Pinpoint the cell where the given text exists, returning its (x, y) midpoint coordinate. 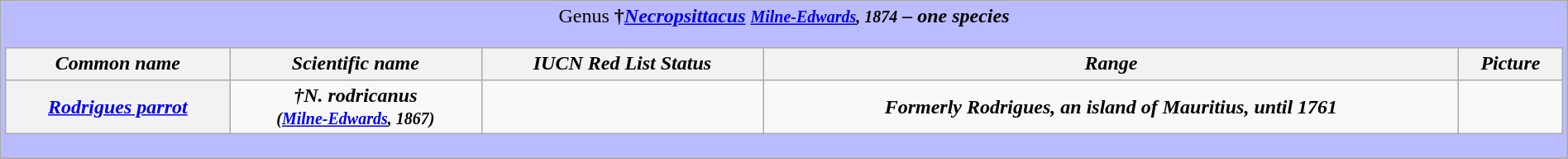
Formerly Rodrigues, an island of Mauritius, until 1761 (1111, 106)
Scientific name (356, 64)
Range (1111, 64)
Rodrigues parrot (117, 106)
†N. rodricanus (Milne-Edwards, 1867) (356, 106)
IUCN Red List Status (622, 64)
Common name (117, 64)
Picture (1510, 64)
